For the text-containing cell, return its midpoint in (X, Y) coordinate format. 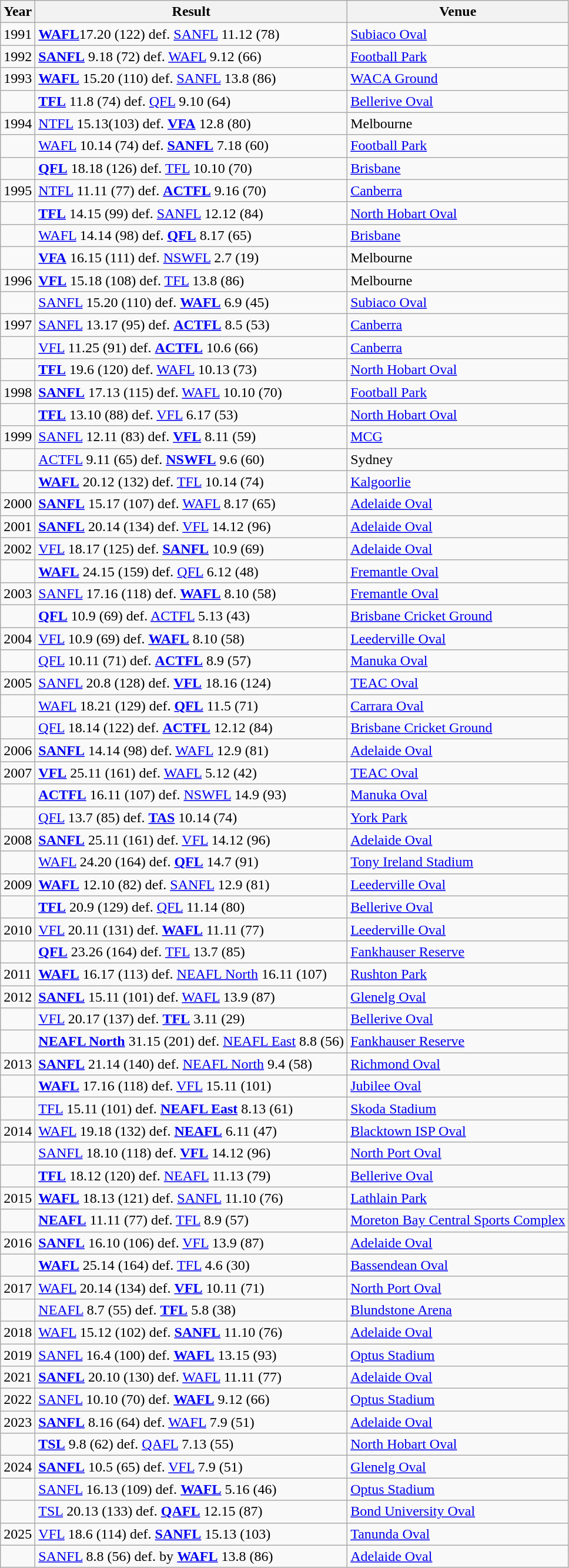
TFL 15.11 (101) def. NEAFL East 8.13 (61) (192, 1109)
1996 (18, 281)
Year (18, 12)
Carrara Oval (458, 706)
VFL 25.11 (161) def. WAFL 5.12 (42) (192, 773)
SANFL 17.13 (115) def. WAFL 10.10 (70) (192, 392)
TFL 20.9 (129) def. QFL 11.14 (80) (192, 907)
2016 (18, 1243)
QFL 18.14 (122) def. ACTFL 12.12 (84) (192, 728)
SANFL 16.10 (106) def. VFL 13.9 (87) (192, 1243)
Blundstone Arena (458, 1310)
VFA 16.15 (111) def. NSWFL 2.7 (19) (192, 258)
SANFL 15.20 (110) def. WAFL 6.9 (45) (192, 303)
WAFL 20.14 (134) def. VFL 10.11 (71) (192, 1287)
SANFL 18.10 (118) def. VFL 14.12 (96) (192, 1153)
SANFL 20.14 (134) def. VFL 14.12 (96) (192, 526)
2023 (18, 1422)
VFL 15.18 (108) def. TFL 13.8 (86) (192, 281)
Result (192, 12)
SANFL 15.11 (101) def. WAFL 13.9 (87) (192, 997)
1995 (18, 191)
Skoda Stadium (458, 1109)
Blacktown ISP Oval (458, 1131)
MCG (458, 437)
WAFL 25.14 (164) def. TFL 4.6 (30) (192, 1265)
Venue (458, 12)
SANFL 15.17 (107) def. WAFL 8.17 (65) (192, 504)
SANFL 12.11 (83) def. VFL 8.11 (59) (192, 437)
2003 (18, 593)
Richmond Oval (458, 1064)
Tony Ireland Stadium (458, 862)
VFL 10.9 (69) def. WAFL 8.10 (58) (192, 638)
1993 (18, 79)
QFL 10.11 (71) def. ACTFL 8.9 (57) (192, 661)
WAFL 15.20 (110) def. SANFL 13.8 (86) (192, 79)
WAFL 24.20 (164) def. QFL 14.7 (91) (192, 862)
SANFL 10.10 (70) def. WAFL 9.12 (66) (192, 1400)
VFL 18.6 (114) def. SANFL 15.13 (103) (192, 1534)
WACA Ground (458, 79)
2017 (18, 1287)
TSL 9.8 (62) def. QAFL 7.13 (55) (192, 1444)
1991 (18, 34)
2002 (18, 549)
WAFL 19.18 (132) def. NEAFL 6.11 (47) (192, 1131)
TFL 13.10 (88) def. VFL 6.17 (53) (192, 415)
TSL 20.13 (133) def. QAFL 12.15 (87) (192, 1512)
SANFL 8.16 (64) def. WAFL 7.9 (51) (192, 1422)
2006 (18, 750)
WAFL 15.12 (102) def. SANFL 11.10 (76) (192, 1332)
2011 (18, 974)
WAFL 10.14 (74) def. SANFL 7.18 (60) (192, 146)
1997 (18, 325)
NTFL 11.11 (77) def. ACTFL 9.16 (70) (192, 191)
QFL 18.18 (126) def. TFL 10.10 (70) (192, 168)
SANFL 16.4 (100) def. WAFL 13.15 (93) (192, 1355)
SANFL 25.11 (161) def. VFL 14.12 (96) (192, 840)
SANFL 10.5 (65) def. VFL 7.9 (51) (192, 1467)
2018 (18, 1332)
1992 (18, 56)
NEAFL 11.11 (77) def. TFL 8.9 (57) (192, 1220)
TFL 11.8 (74) def. QFL 9.10 (64) (192, 101)
York Park (458, 818)
2005 (18, 683)
SANFL 20.10 (130) def. WAFL 11.11 (77) (192, 1377)
2019 (18, 1355)
WAFL 18.13 (121) def. SANFL 11.10 (76) (192, 1198)
QFL 23.26 (164) def. TFL 13.7 (85) (192, 952)
1998 (18, 392)
Lathlain Park (458, 1198)
Bond University Oval (458, 1512)
QFL 10.9 (69) def. ACTFL 5.13 (43) (192, 616)
Tanunda Oval (458, 1534)
2022 (18, 1400)
2007 (18, 773)
ACTFL 9.11 (65) def. NSWFL 9.6 (60) (192, 459)
ACTFL 16.11 (107) def. NSWFL 14.9 (93) (192, 795)
SANFL 16.13 (109) def. WAFL 5.16 (46) (192, 1489)
SANFL 9.18 (72) def. WAFL 9.12 (66) (192, 56)
QFL 13.7 (85) def. TAS 10.14 (74) (192, 818)
VFL 11.25 (91) def. ACTFL 10.6 (66) (192, 348)
SANFL 14.14 (98) def. WAFL 12.9 (81) (192, 750)
WAFL 24.15 (159) def. QFL 6.12 (48) (192, 571)
VFL 20.11 (131) def. WAFL 11.11 (77) (192, 929)
Moreton Bay Central Sports Complex (458, 1220)
SANFL 8.8 (56) def. by WAFL 13.8 (86) (192, 1556)
2010 (18, 929)
2008 (18, 840)
2021 (18, 1377)
Bassendean Oval (458, 1265)
TFL 18.12 (120) def. NEAFL 11.13 (79) (192, 1176)
SANFL 20.8 (128) def. VFL 18.16 (124) (192, 683)
NTFL 15.13(103) def. VFA 12.8 (80) (192, 124)
NEAFL 8.7 (55) def. TFL 5.8 (38) (192, 1310)
NEAFL North 31.15 (201) def. NEAFL East 8.8 (56) (192, 1042)
SANFL 21.14 (140) def. NEAFL North 9.4 (58) (192, 1064)
WAFL 12.10 (82) def. SANFL 12.9 (81) (192, 885)
TFL 14.15 (99) def. SANFL 12.12 (84) (192, 213)
Jubilee Oval (458, 1086)
2024 (18, 1467)
WAFL 16.17 (113) def. NEAFL North 16.11 (107) (192, 974)
WAFL17.20 (122) def. SANFL 11.12 (78) (192, 34)
Rushton Park (458, 974)
2014 (18, 1131)
WAFL 17.16 (118) def. VFL 15.11 (101) (192, 1086)
2025 (18, 1534)
SANFL 13.17 (95) def. ACTFL 8.5 (53) (192, 325)
1999 (18, 437)
Sydney (458, 459)
2015 (18, 1198)
2001 (18, 526)
TFL 19.6 (120) def. WAFL 10.13 (73) (192, 370)
2012 (18, 997)
2013 (18, 1064)
SANFL 17.16 (118) def. WAFL 8.10 (58) (192, 593)
WAFL 14.14 (98) def. QFL 8.17 (65) (192, 235)
1994 (18, 124)
WAFL 20.12 (132) def. TFL 10.14 (74) (192, 482)
Kalgoorlie (458, 482)
WAFL 18.21 (129) def. QFL 11.5 (71) (192, 706)
2009 (18, 885)
2000 (18, 504)
VFL 20.17 (137) def. TFL 3.11 (29) (192, 1019)
2004 (18, 638)
VFL 18.17 (125) def. SANFL 10.9 (69) (192, 549)
